Identify which cell holds the provided text, then report its [X, Y] central coordinate. 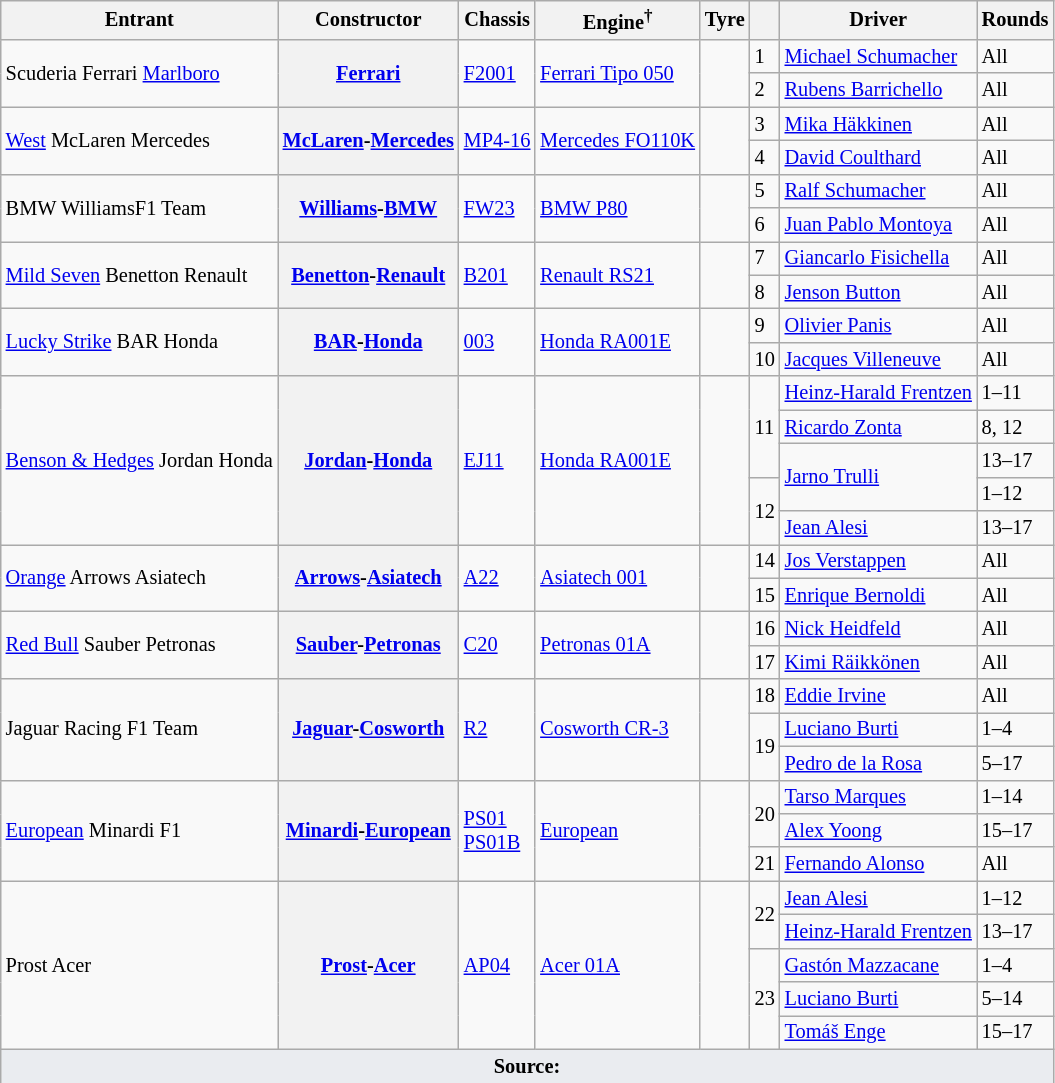
1–11 [1016, 393]
Minardi-European [368, 830]
Renault RS21 [618, 274]
Acer 01A [618, 965]
9 [765, 326]
8, 12 [1016, 427]
B201 [498, 274]
Mika Häkkinen [878, 124]
16 [765, 628]
5–14 [1016, 999]
Kimi Räikkönen [878, 662]
AP04 [498, 965]
BAR-Honda [368, 342]
Constructor [368, 20]
8 [765, 292]
Pedro de la Rosa [878, 763]
C20 [498, 644]
1–14 [1016, 797]
Olivier Panis [878, 326]
Lucky Strike BAR Honda [140, 342]
David Coulthard [878, 157]
Alex Yoong [878, 830]
21 [765, 864]
Red Bull Sauber Petronas [140, 644]
Prost-Acer [368, 965]
Engine† [618, 20]
Giancarlo Fisichella [878, 258]
Driver [878, 20]
Tyre [725, 20]
Chassis [498, 20]
Asiatech 001 [618, 578]
11 [765, 426]
15 [765, 595]
Mercedes FO110K [618, 140]
Sauber-Petronas [368, 644]
23 [765, 998]
19 [765, 746]
EJ11 [498, 460]
European [618, 830]
4 [765, 157]
Tarso Marques [878, 797]
Eddie Irvine [878, 696]
10 [765, 359]
3 [765, 124]
Petronas 01A [618, 644]
Gastón Mazzacane [878, 965]
Tomáš Enge [878, 1032]
Fernando Alonso [878, 864]
Mild Seven Benetton Renault [140, 274]
Ferrari Tipo 050 [618, 72]
Arrows-Asiatech [368, 578]
European Minardi F1 [140, 830]
5–17 [1016, 763]
F2001 [498, 72]
2 [765, 90]
1 [765, 56]
6 [765, 225]
7 [765, 258]
Entrant [140, 20]
Ricardo Zonta [878, 427]
17 [765, 662]
Jenson Button [878, 292]
20 [765, 814]
West McLaren Mercedes [140, 140]
Ralf Schumacher [878, 191]
PS01PS01B [498, 830]
22 [765, 914]
Cosworth CR-3 [618, 730]
BMW WilliamsF1 Team [140, 208]
14 [765, 561]
Jaguar Racing F1 Team [140, 730]
Source: [528, 1066]
Jos Verstappen [878, 561]
Jaguar-Cosworth [368, 730]
Nick Heidfeld [878, 628]
Orange Arrows Asiatech [140, 578]
Williams-BMW [368, 208]
Scuderia Ferrari Marlboro [140, 72]
Rubens Barrichello [878, 90]
R2 [498, 730]
Jordan-Honda [368, 460]
Benson & Hedges Jordan Honda [140, 460]
Juan Pablo Montoya [878, 225]
Benetton-Renault [368, 274]
Prost Acer [140, 965]
MP4-16 [498, 140]
Michael Schumacher [878, 56]
FW23 [498, 208]
Ferrari [368, 72]
003 [498, 342]
A22 [498, 578]
Jarno Trulli [878, 476]
12 [765, 510]
Rounds [1016, 20]
Enrique Bernoldi [878, 595]
McLaren-Mercedes [368, 140]
BMW P80 [618, 208]
18 [765, 696]
5 [765, 191]
Jacques Villeneuve [878, 359]
